Search for the cell housing the specified text and yield its (x, y) center coordinate. 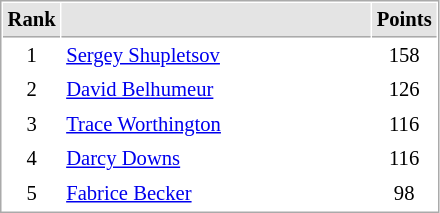
98 (404, 194)
Points (404, 20)
David Belhumeur (216, 90)
Fabrice Becker (216, 194)
4 (32, 158)
Trace Worthington (216, 124)
2 (32, 90)
1 (32, 56)
Darcy Downs (216, 158)
Sergey Shupletsov (216, 56)
Rank (32, 20)
126 (404, 90)
3 (32, 124)
5 (32, 194)
158 (404, 56)
